Return [x, y] of the center of cell containing provided text 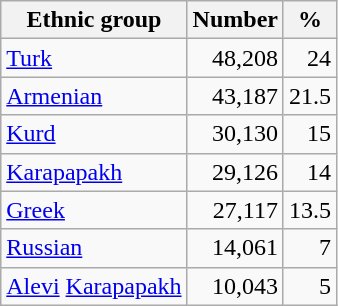
14,061 [235, 248]
Ethnic group [94, 20]
Alevi Karapapakh [94, 286]
Turk [94, 58]
27,117 [235, 210]
48,208 [235, 58]
24 [310, 58]
10,043 [235, 286]
Armenian [94, 96]
29,126 [235, 172]
Greek [94, 210]
Number [235, 20]
% [310, 20]
13.5 [310, 210]
30,130 [235, 134]
14 [310, 172]
5 [310, 286]
15 [310, 134]
21.5 [310, 96]
43,187 [235, 96]
Karapapakh [94, 172]
7 [310, 248]
Russian [94, 248]
Kurd [94, 134]
